From the cell containing the given text, extract its center point as [x, y] coordinate. 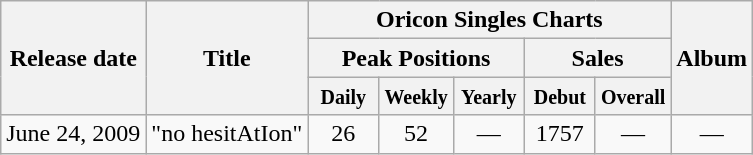
Release date [74, 58]
"no hesitAtIon" [227, 134]
26 [344, 134]
Sales [598, 58]
Yearly [488, 96]
Weekly [416, 96]
Debut [560, 96]
Overall [632, 96]
Album [712, 58]
52 [416, 134]
Oricon Singles Charts [490, 20]
June 24, 2009 [74, 134]
1757 [560, 134]
Peak Positions [416, 58]
Title [227, 58]
Daily [344, 96]
